Search for the cell housing the specified text and yield its (x, y) center coordinate. 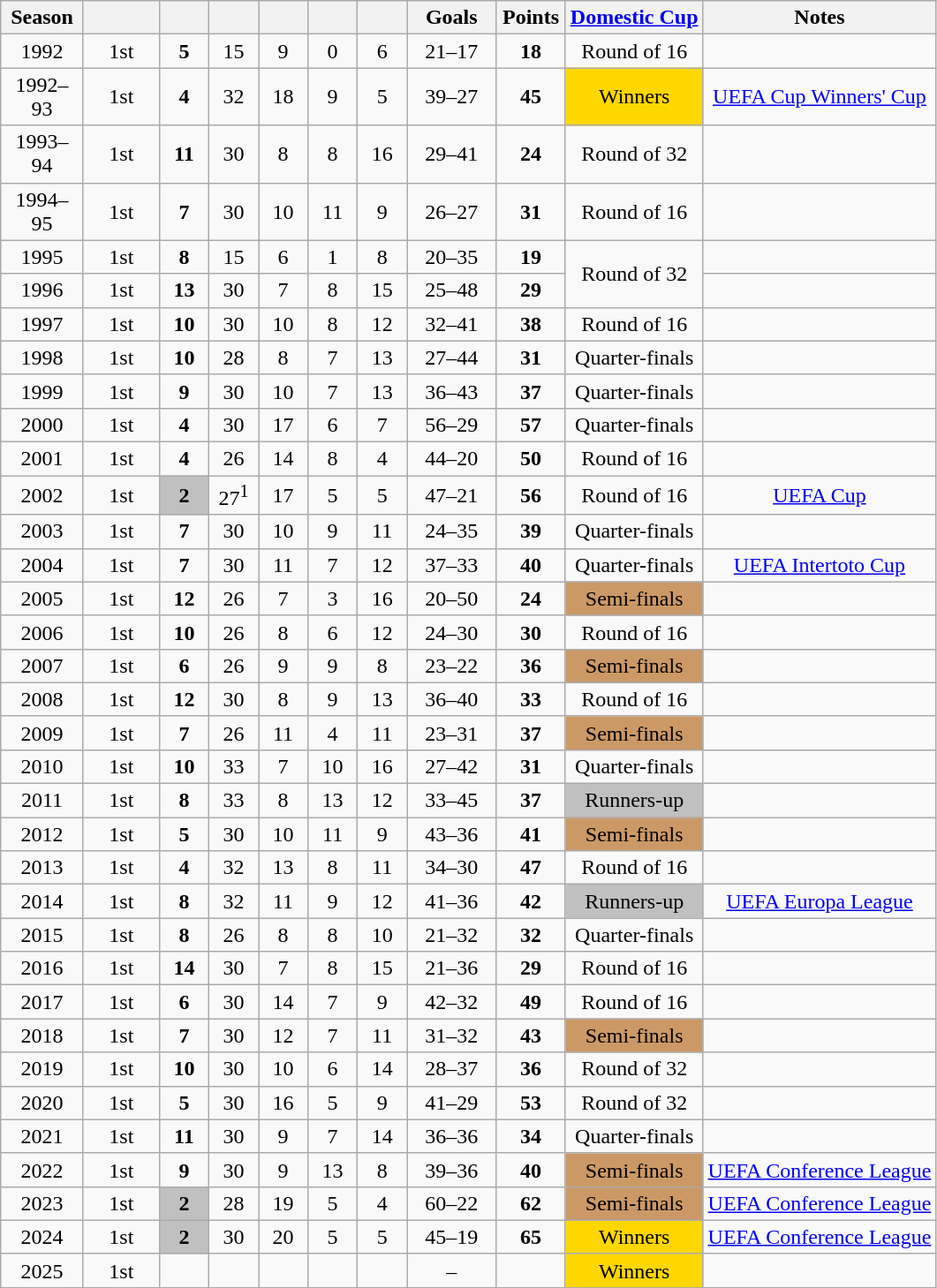
23–22 (452, 666)
1996 (42, 290)
2019 (42, 1069)
37–33 (452, 565)
2008 (42, 699)
21–32 (452, 935)
36–40 (452, 699)
Domestic Cup (634, 18)
45 (532, 97)
2003 (42, 531)
44–20 (452, 458)
1995 (42, 257)
39–27 (452, 97)
2007 (42, 666)
2018 (42, 1036)
1 (333, 257)
45–19 (452, 1237)
2009 (42, 733)
20–50 (452, 599)
– (452, 1270)
65 (532, 1237)
41 (532, 834)
2011 (42, 801)
27–44 (452, 358)
28–37 (452, 1069)
33–45 (452, 801)
2014 (42, 901)
Notes (820, 18)
2012 (42, 834)
20–35 (452, 257)
41–29 (452, 1103)
26–27 (452, 212)
56 (532, 494)
Goals (452, 18)
1998 (42, 358)
2001 (42, 458)
2016 (42, 968)
Points (532, 18)
49 (532, 1002)
2004 (42, 565)
2013 (42, 868)
3 (333, 599)
2006 (42, 632)
47–21 (452, 494)
2022 (42, 1170)
UEFA Cup (820, 494)
0 (333, 51)
Season (42, 18)
32–41 (452, 324)
1993–94 (42, 154)
UEFA Cup Winners' Cup (820, 97)
43 (532, 1036)
60–22 (452, 1203)
53 (532, 1103)
UEFA Europa League (820, 901)
38 (532, 324)
UEFA Intertoto Cup (820, 565)
29–41 (452, 154)
2021 (42, 1136)
42–32 (452, 1002)
2023 (42, 1203)
50 (532, 458)
20 (283, 1237)
1992–93 (42, 97)
62 (532, 1203)
2020 (42, 1103)
2000 (42, 425)
34–30 (452, 868)
39–36 (452, 1170)
1994–95 (42, 212)
2015 (42, 935)
1992 (42, 51)
24–30 (452, 632)
42 (532, 901)
43–36 (452, 834)
36–36 (452, 1136)
25–48 (452, 290)
36–43 (452, 391)
56–29 (452, 425)
2024 (42, 1237)
271 (233, 494)
2002 (42, 494)
41–36 (452, 901)
2025 (42, 1270)
57 (532, 425)
2005 (42, 599)
1997 (42, 324)
23–31 (452, 733)
34 (532, 1136)
21–17 (452, 51)
39 (532, 531)
24–35 (452, 531)
1999 (42, 391)
2010 (42, 766)
21–36 (452, 968)
31–32 (452, 1036)
47 (532, 868)
27–42 (452, 766)
2017 (42, 1002)
